Extract the (x, y) coordinate from the center of the cell holding the provided text.  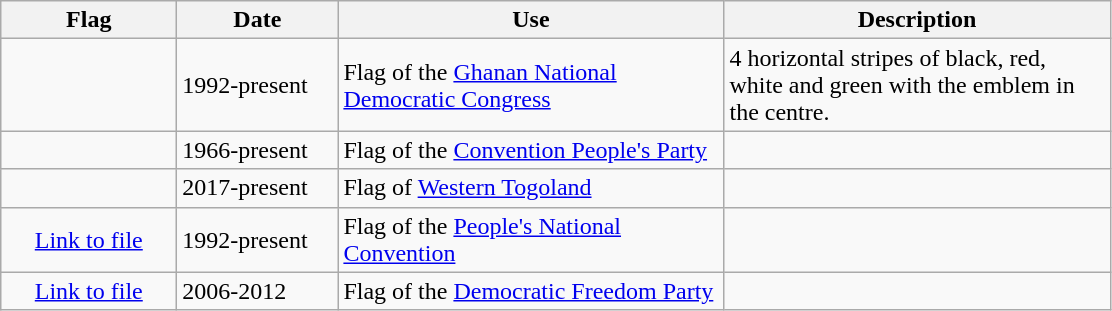
2017-present (258, 188)
Flag of Western Togoland (531, 188)
Flag (89, 20)
4 horizontal stripes of black, red, white and green with the emblem in the centre. (917, 85)
2006-2012 (258, 291)
Flag of the People's National Convention (531, 240)
Flag of the Ghanan National Democratic Congress (531, 85)
Flag of the Democratic Freedom Party (531, 291)
1966-present (258, 150)
Use (531, 20)
Description (917, 20)
Flag of the Convention People's Party (531, 150)
Date (258, 20)
